Extract the (x, y) coordinate from the center of the cell holding the provided text.  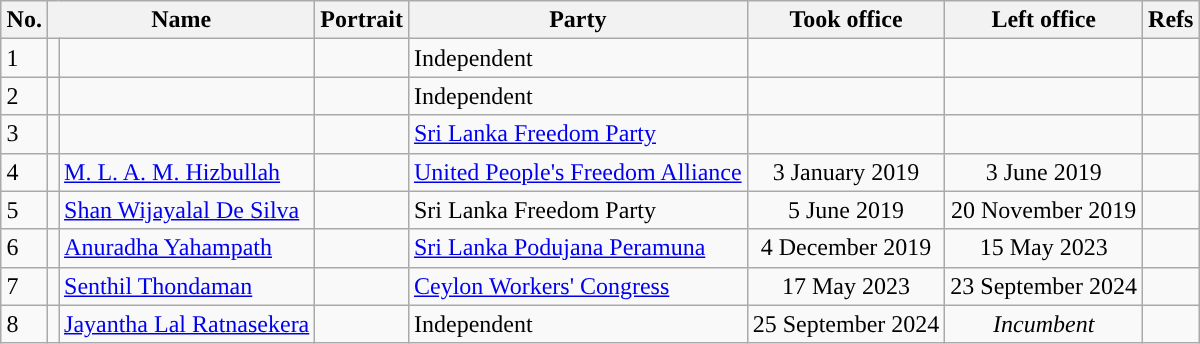
25 September 2024 (846, 324)
Name (180, 20)
4 (24, 172)
Took office (846, 20)
Portrait (362, 20)
3 (24, 134)
Shan Wijayalal De Silva (187, 210)
7 (24, 286)
3 June 2019 (1044, 172)
1 (24, 58)
Anuradha Yahampath (187, 248)
United People's Freedom Alliance (578, 172)
Left office (1044, 20)
M. L. A. M. Hizbullah (187, 172)
Jayantha Lal Ratnasekera (187, 324)
6 (24, 248)
8 (24, 324)
No. (24, 20)
Ceylon Workers' Congress (578, 286)
5 (24, 210)
15 May 2023 (1044, 248)
3 January 2019 (846, 172)
Refs (1171, 20)
20 November 2019 (1044, 210)
23 September 2024 (1044, 286)
Sri Lanka Podujana Peramuna (578, 248)
4 December 2019 (846, 248)
5 June 2019 (846, 210)
17 May 2023 (846, 286)
Incumbent (1044, 324)
Senthil Thondaman (187, 286)
Party (578, 20)
2 (24, 96)
